Search for the cell housing the specified text and yield its (X, Y) center coordinate. 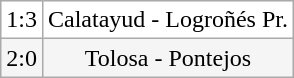
Calatayud - Logroñés Pr. (168, 20)
Tolosa - Pontejos (168, 58)
1:3 (22, 20)
2:0 (22, 58)
